From the cell containing the given text, extract its center point as (X, Y) coordinate. 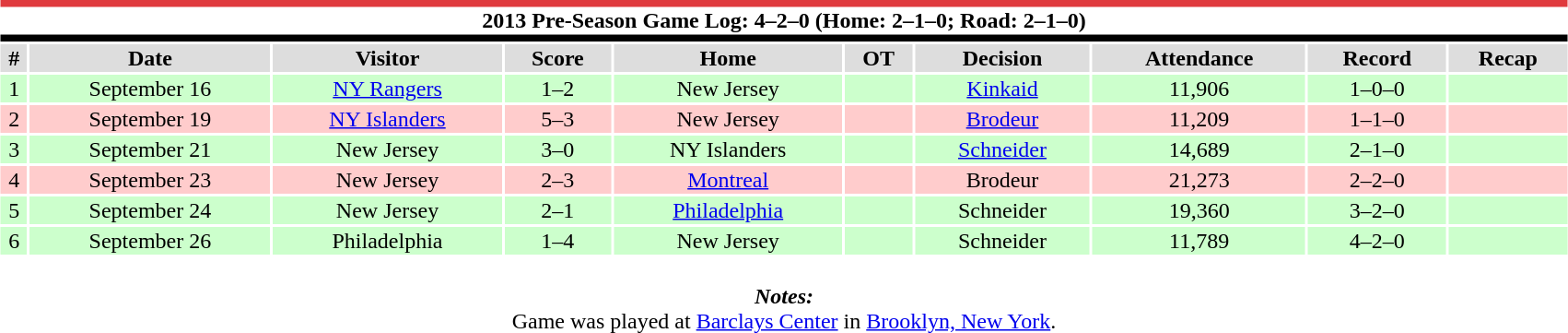
2–1 (558, 210)
September 26 (151, 241)
3–2–0 (1376, 210)
September 24 (151, 210)
2013 Pre-Season Game Log: 4–2–0 (Home: 2–1–0; Road: 2–1–0) (784, 20)
Score (558, 58)
11,789 (1199, 241)
11,906 (1199, 89)
NY Rangers (387, 89)
19,360 (1199, 210)
2–1–0 (1376, 149)
Decision (1002, 58)
2–3 (558, 180)
1–0–0 (1376, 89)
Home (728, 58)
4 (15, 180)
Visitor (387, 58)
14,689 (1199, 149)
6 (15, 241)
2–2–0 (1376, 180)
3–0 (558, 149)
4–2–0 (1376, 241)
5 (15, 210)
September 23 (151, 180)
OT (879, 58)
21,273 (1199, 180)
Montreal (728, 180)
Record (1376, 58)
Kinkaid (1002, 89)
September 21 (151, 149)
Recap (1507, 58)
1–1–0 (1376, 119)
# (15, 58)
1 (15, 89)
11,209 (1199, 119)
September 16 (151, 89)
5–3 (558, 119)
Date (151, 58)
1–2 (558, 89)
3 (15, 149)
Attendance (1199, 58)
September 19 (151, 119)
1–4 (558, 241)
2 (15, 119)
